Scan for the cell matching the given text and deliver its (x, y) coordinate at center. 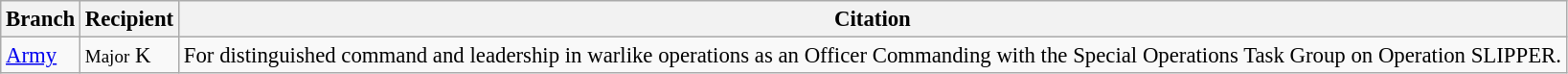
Citation (872, 19)
Army (40, 56)
Branch (40, 19)
Recipient (130, 19)
Major K (130, 56)
For distinguished command and leadership in warlike operations as an Officer Commanding with the Special Operations Task Group on Operation SLIPPER. (872, 56)
